Scan for the cell matching the given text and deliver its (x, y) coordinate at center. 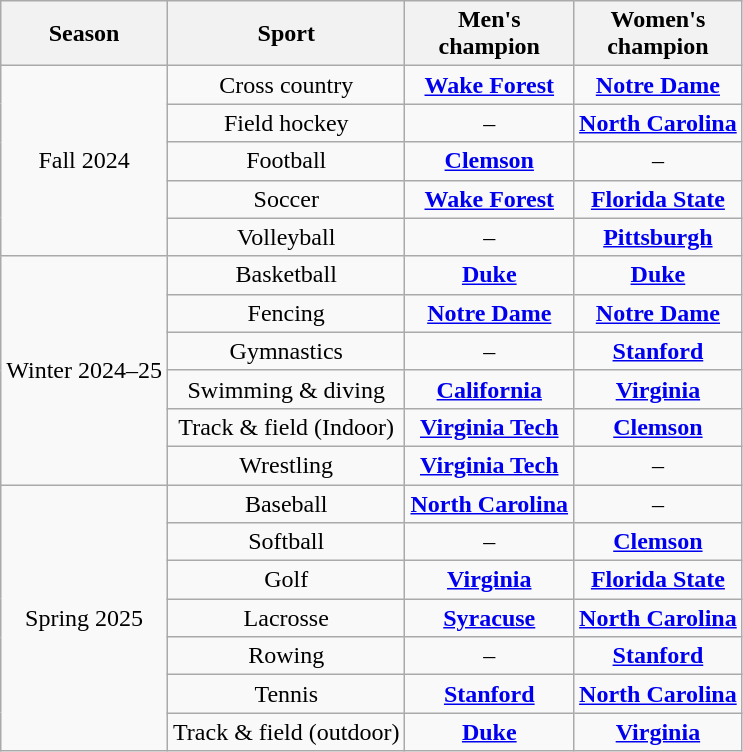
Volleyball (286, 237)
Women'schampion (658, 34)
Golf (286, 580)
Gymnastics (286, 351)
Track & field (Indoor) (286, 427)
Fall 2024 (84, 161)
Cross country (286, 85)
Spring 2025 (84, 617)
Field hockey (286, 123)
Syracuse (490, 618)
Track & field (outdoor) (286, 732)
Season (84, 34)
Softball (286, 542)
Tennis (286, 694)
Sport (286, 34)
Lacrosse (286, 618)
Swimming & diving (286, 389)
Men'schampion (490, 34)
Football (286, 161)
Wrestling (286, 465)
California (490, 389)
Winter 2024–25 (84, 370)
Basketball (286, 275)
Pittsburgh (658, 237)
Rowing (286, 656)
Soccer (286, 199)
Fencing (286, 313)
Baseball (286, 503)
